Identify which cell holds the provided text, then report its [x, y] central coordinate. 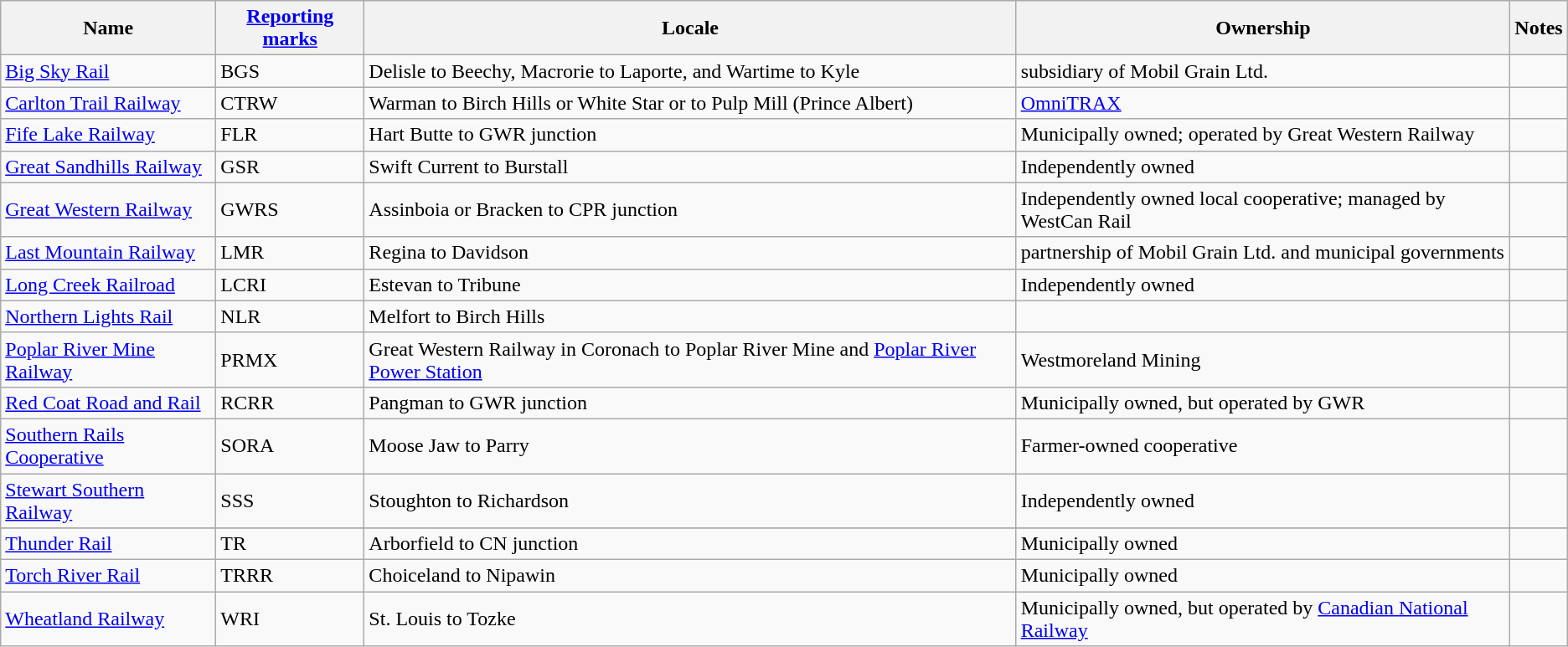
GSR [290, 167]
LMR [290, 253]
Great Western Railway [109, 209]
Name [109, 28]
OmniTRAX [1263, 103]
Great Western Railway in Coronach to Poplar River Mine and Poplar River Power Station [690, 360]
Poplar River Mine Railway [109, 360]
Stewart Southern Railway [109, 501]
GWRS [290, 209]
Hart Butte to GWR junction [690, 135]
Notes [1539, 28]
Northern Lights Rail [109, 316]
Reporting marks [290, 28]
Assinboia or Bracken to CPR junction [690, 209]
FLR [290, 135]
RCRR [290, 403]
Torch River Rail [109, 576]
CTRW [290, 103]
Delisle to Beechy, Macrorie to Laporte, and Wartime to Kyle [690, 71]
SORA [290, 445]
Big Sky Rail [109, 71]
Thunder Rail [109, 544]
Estevan to Tribune [690, 285]
Carlton Trail Railway [109, 103]
Westmoreland Mining [1263, 360]
Moose Jaw to Parry [690, 445]
Municipally owned; operated by Great Western Railway [1263, 135]
Wheatland Railway [109, 619]
LCRI [290, 285]
Locale [690, 28]
TRRR [290, 576]
PRMX [290, 360]
WRI [290, 619]
Long Creek Railroad [109, 285]
TR [290, 544]
St. Louis to Tozke [690, 619]
Southern Rails Cooperative [109, 445]
Red Coat Road and Rail [109, 403]
Warman to Birch Hills or White Star or to Pulp Mill (Prince Albert) [690, 103]
Pangman to GWR junction [690, 403]
Municipally owned, but operated by Canadian National Railway [1263, 619]
Independently owned local cooperative; managed by WestCan Rail [1263, 209]
Arborfield to CN junction [690, 544]
Choiceland to Nipawin [690, 576]
NLR [290, 316]
SSS [290, 501]
Last Mountain Railway [109, 253]
Municipally owned, but operated by GWR [1263, 403]
Ownership [1263, 28]
partnership of Mobil Grain Ltd. and municipal governments [1263, 253]
Farmer-owned cooperative [1263, 445]
Great Sandhills Railway [109, 167]
Fife Lake Railway [109, 135]
Stoughton to Richardson [690, 501]
Melfort to Birch Hills [690, 316]
Regina to Davidson [690, 253]
Swift Current to Burstall [690, 167]
BGS [290, 71]
subsidiary of Mobil Grain Ltd. [1263, 71]
